Determine the (X, Y) coordinate at the center of the cell enclosing the given text.  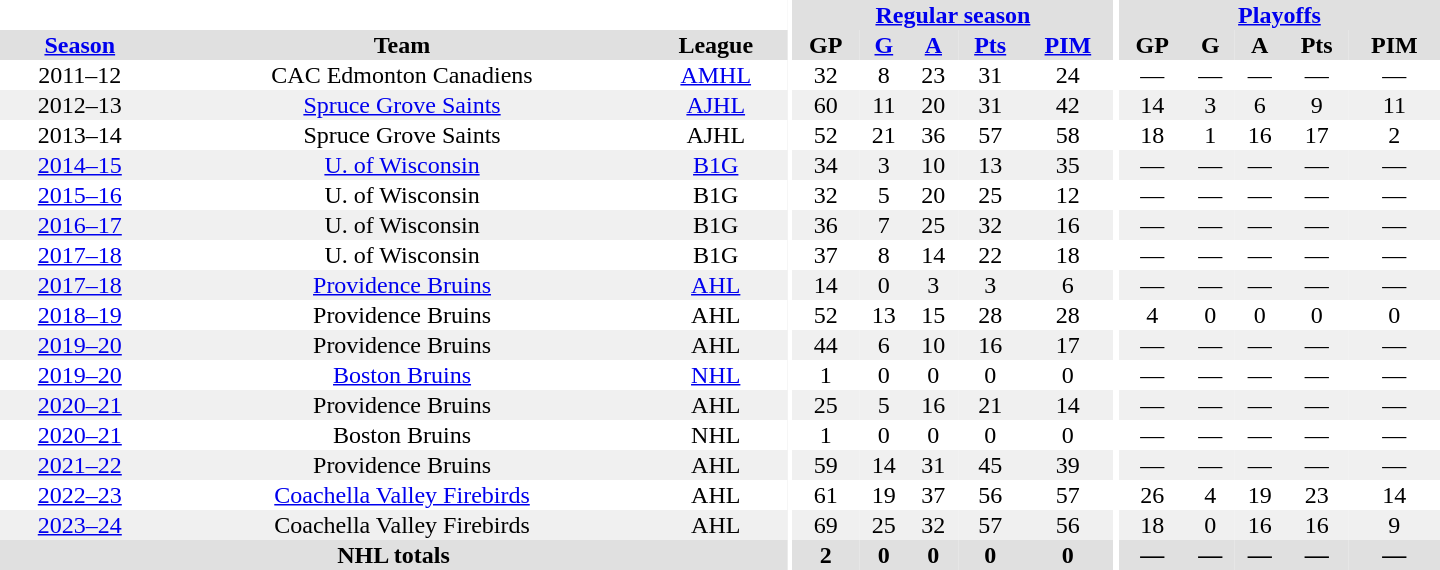
2014–15 (80, 165)
24 (1068, 75)
44 (826, 345)
35 (1068, 165)
Season (80, 45)
2021–22 (80, 465)
League (715, 45)
2015–16 (80, 195)
2018–19 (80, 315)
45 (990, 465)
22 (990, 255)
2012–13 (80, 105)
34 (826, 165)
69 (826, 525)
7 (884, 225)
CAC Edmonton Canadiens (402, 75)
Regular season (952, 15)
2011–12 (80, 75)
26 (1152, 495)
39 (1068, 465)
AMHL (715, 75)
60 (826, 105)
NHL totals (394, 555)
Team (402, 45)
58 (1068, 135)
42 (1068, 105)
2016–17 (80, 225)
15 (934, 315)
2013–14 (80, 135)
2022–23 (80, 495)
61 (826, 495)
2023–24 (80, 525)
Playoffs (1280, 15)
12 (1068, 195)
59 (826, 465)
